From the cell containing the given text, extract its center point as [X, Y] coordinate. 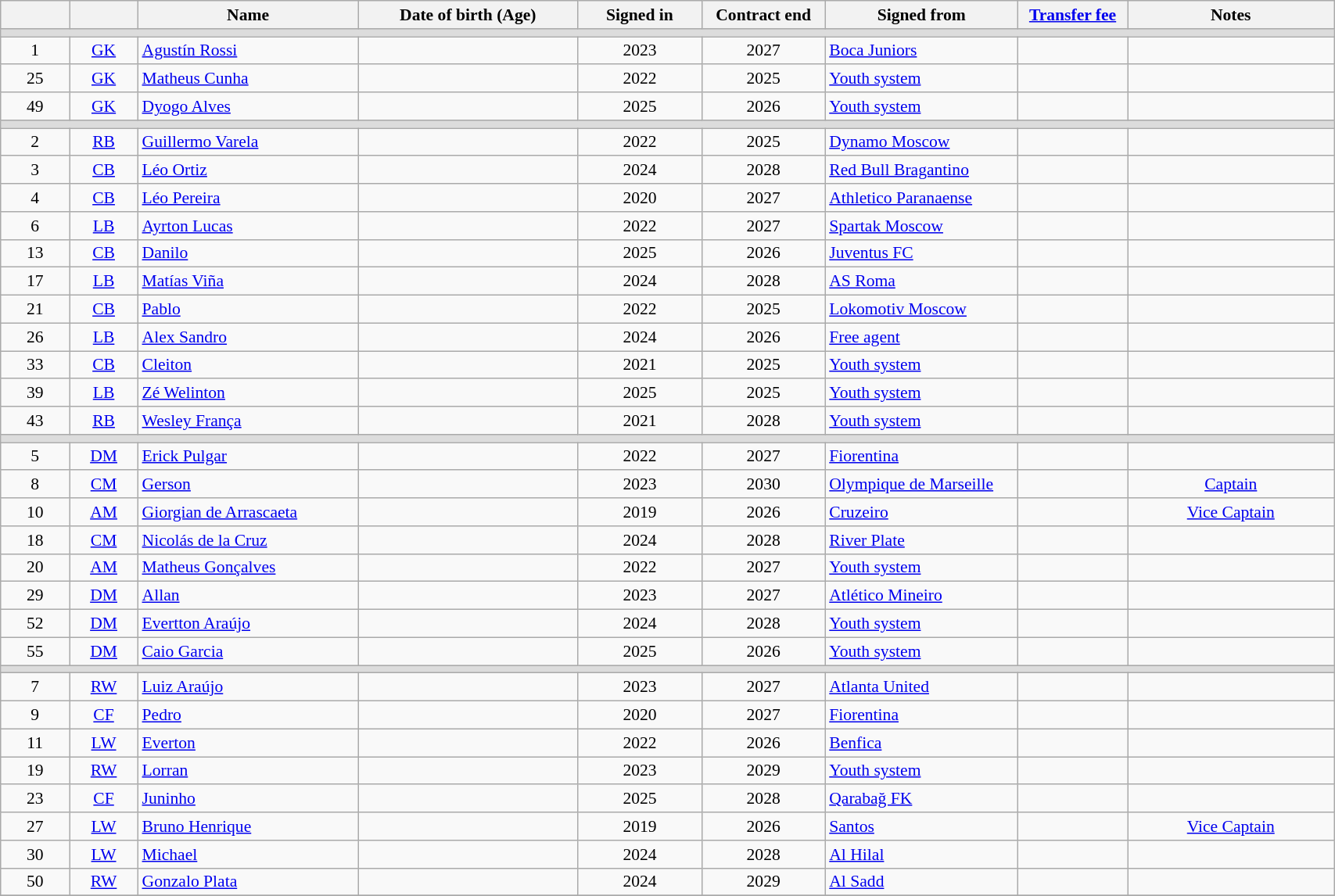
52 [35, 624]
Pedro [247, 715]
11 [35, 743]
20 [35, 568]
Olympique de Marseille [921, 485]
Al Hilal [921, 855]
Alex Sandro [247, 337]
27 [35, 826]
Captain [1231, 485]
Luiz Araújo [247, 687]
Juninho [247, 799]
30 [35, 855]
Caio Garcia [247, 651]
9 [35, 715]
Boca Juniors [921, 51]
17 [35, 281]
Lokomotiv Moscow [921, 310]
Signed in [640, 15]
3 [35, 170]
18 [35, 540]
AS Roma [921, 281]
Dynamo Moscow [921, 142]
33 [35, 365]
Giorgian de Arrascaeta [247, 512]
Gerson [247, 485]
4 [35, 198]
Erick Pulgar [247, 457]
Léo Ortiz [247, 170]
21 [35, 310]
Cruzeiro [921, 512]
Benfica [921, 743]
Atlanta United [921, 687]
Qarabağ FK [921, 799]
Zé Welinton [247, 393]
6 [35, 226]
Red Bull Bragantino [921, 170]
Spartak Moscow [921, 226]
23 [35, 799]
Dyogo Alves [247, 106]
Matheus Gonçalves [247, 568]
Léo Pereira [247, 198]
10 [35, 512]
Santos [921, 826]
43 [35, 421]
Danilo [247, 253]
49 [35, 106]
Date of birth (Age) [468, 15]
Athletico Paranaense [921, 198]
Contract end [763, 15]
2030 [763, 485]
Ayrton Lucas [247, 226]
Matheus Cunha [247, 79]
Allan [247, 596]
Transfer fee [1073, 15]
7 [35, 687]
Free agent [921, 337]
26 [35, 337]
Michael [247, 855]
Atlético Mineiro [921, 596]
Lorran [247, 771]
Wesley França [247, 421]
Cleiton [247, 365]
5 [35, 457]
River Plate [921, 540]
29 [35, 596]
2 [35, 142]
39 [35, 393]
Signed from [921, 15]
Name [247, 15]
Notes [1231, 15]
Nicolás de la Cruz [247, 540]
50 [35, 882]
Pablo [247, 310]
Bruno Henrique [247, 826]
8 [35, 485]
Gonzalo Plata [247, 882]
1 [35, 51]
Guillermo Varela [247, 142]
25 [35, 79]
13 [35, 253]
Everton [247, 743]
19 [35, 771]
Matías Viña [247, 281]
Al Sadd [921, 882]
Evertton Araújo [247, 624]
55 [35, 651]
Juventus FC [921, 253]
Agustín Rossi [247, 51]
